Provide the [x, y] coordinate of the cell's center where the given text is located.  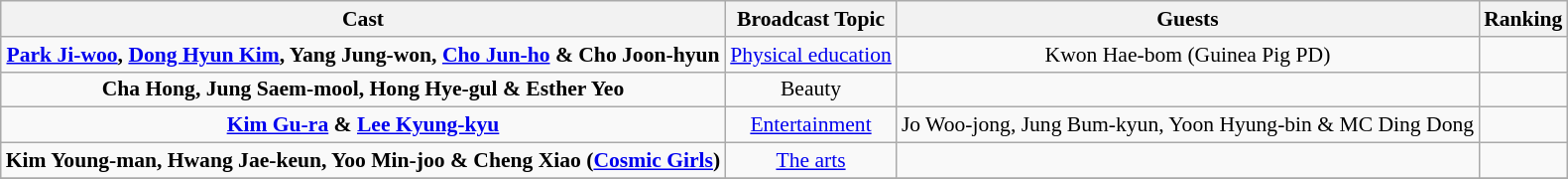
Cha Hong, Jung Saem-mool, Hong Hye-gul & Esther Yeo [363, 89]
Guests [1188, 19]
The arts [811, 161]
Kim Gu-ra & Lee Kyung-kyu [363, 125]
Park Ji-woo, Dong Hyun Kim, Yang Jung-won, Cho Jun-ho & Cho Joon-hyun [363, 55]
Kim Young-man, Hwang Jae-keun, Yoo Min-joo & Cheng Xiao (Cosmic Girls) [363, 161]
Ranking [1523, 19]
Jo Woo-jong, Jung Bum-kyun, Yoon Hyung-bin & MC Ding Dong [1188, 125]
Broadcast Topic [811, 19]
Physical education [811, 55]
Entertainment [811, 125]
Beauty [811, 89]
Cast [363, 19]
Kwon Hae-bom (Guinea Pig PD) [1188, 55]
